Scan for the cell matching the given text and deliver its (X, Y) coordinate at center. 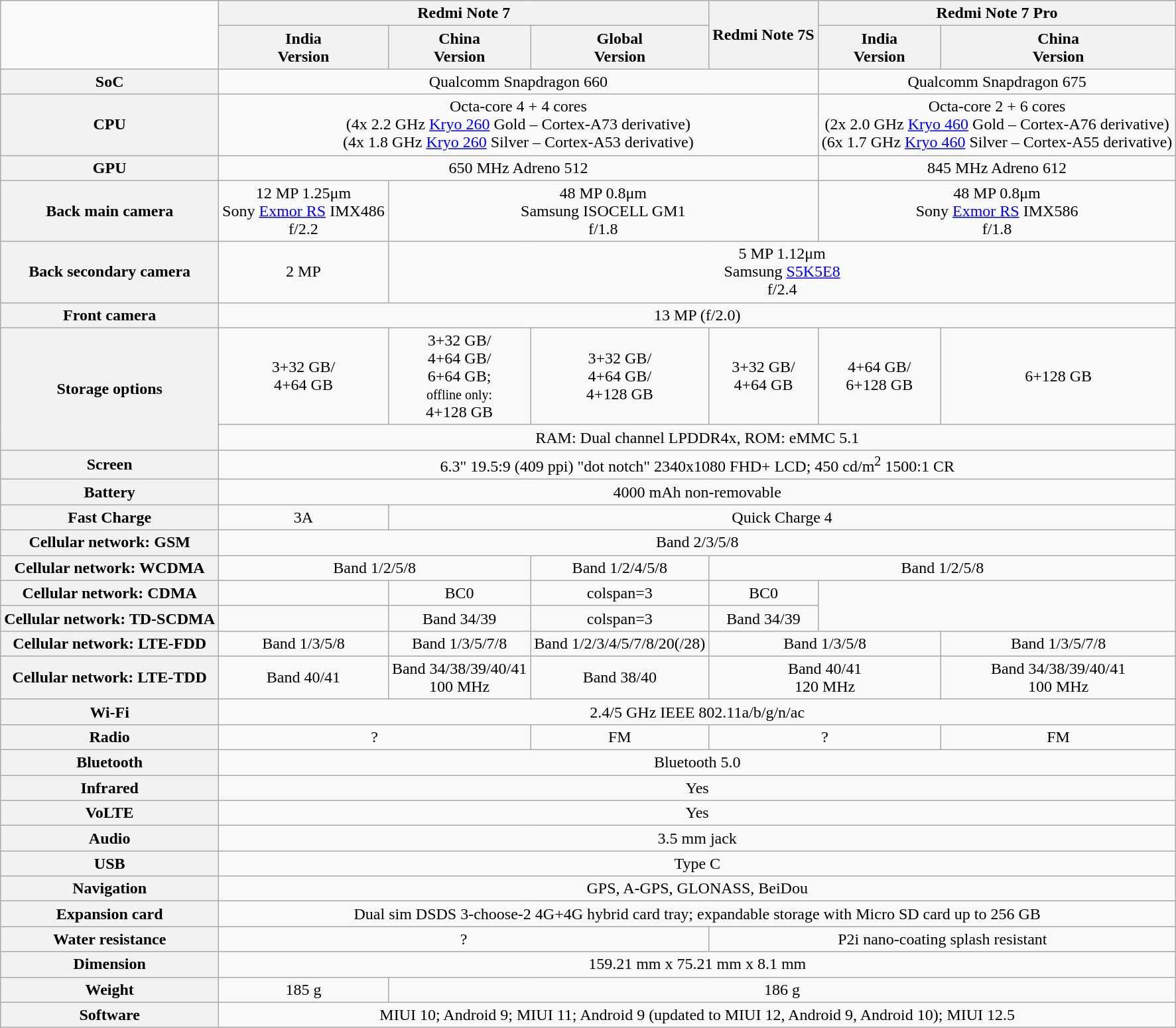
3.5 mm jack (698, 838)
Redmi Note 7 Pro (997, 13)
13 MP (f/2.0) (698, 315)
Water resistance (110, 939)
Storage options (110, 389)
Expansion card (110, 914)
GlobalVersion (620, 48)
4000 mAh non-removable (698, 492)
Fast Charge (110, 517)
Bluetooth (110, 763)
USB (110, 864)
Octa-core 4 + 4 cores(4x 2.2 GHz Kryo 260 Gold – Cortex-A73 derivative)(4x 1.8 GHz Kryo 260 Silver – Cortex-A53 derivative) (519, 125)
Software (110, 1015)
4+64 GB/6+128 GB (880, 376)
Cellular network: GSM (110, 543)
VoLTE (110, 813)
Cellular network: CDMA (110, 593)
48 MP 0.8μmSamsung ISOCELL GM1f/1.8 (603, 211)
3+32 GB/4+64 GB/4+128 GB (620, 376)
Redmi Note 7S (763, 34)
Cellular network: LTE-TDD (110, 678)
Audio (110, 838)
Dual sim DSDS 3-choose-2 4G+4G hybrid card tray; expandable storage with Micro SD card up to 256 GB (698, 914)
Back main camera (110, 211)
Infrared (110, 788)
Redmi Note 7 (464, 13)
Band 1/2/3/4/5/7/8/20(/28) (620, 643)
3A (304, 517)
2 MP (304, 272)
SoC (110, 82)
845 MHz Adreno 612 (997, 168)
Band 38/40 (620, 678)
5 MP 1.12μmSamsung S5K5E8f/2.4 (782, 272)
6+128 GB (1059, 376)
P2i nano-coating splash resistant (943, 939)
Qualcomm Snapdragon 660 (519, 82)
Bluetooth 5.0 (698, 763)
GPS, A-GPS, GLONASS, BeiDou (698, 889)
Octa-core 2 + 6 cores(2x 2.0 GHz Kryo 460 Gold – Cortex-A76 derivative)(6x 1.7 GHz Kryo 460 Silver – Cortex-A55 derivative) (997, 125)
Band 1/2/4/5/8 (620, 568)
Band 2/3/5/8 (698, 543)
48 MP 0.8μmSony Exmor RS IMX586f/1.8 (997, 211)
Cellular network: WCDMA (110, 568)
Band 40/41120 MHz (825, 678)
GPU (110, 168)
Cellular network: TD-SCDMA (110, 618)
159.21 mm x 75.21 mm x 8.1 mm (698, 964)
Cellular network: LTE-FDD (110, 643)
RAM: Dual channel LPDDR4x, ROM: eMMC 5.1 (698, 437)
3+32 GB/4+64 GB/6+64 GB;offline only:4+128 GB (459, 376)
Weight (110, 990)
Screen (110, 464)
Type C (698, 864)
Qualcomm Snapdragon 675 (997, 82)
Front camera (110, 315)
Back secondary camera (110, 272)
CPU (110, 125)
Battery (110, 492)
MIUI 10; Android 9; MIUI 11; Android 9 (updated to MIUI 12, Android 9, Android 10); MIUI 12.5 (698, 1015)
186 g (782, 990)
185 g (304, 990)
Band 40/41 (304, 678)
Quick Charge 4 (782, 517)
Radio (110, 737)
650 MHz Adreno 512 (519, 168)
Navigation (110, 889)
Dimension (110, 964)
2.4/5 GHz IEEE 802.11a/b/g/n/ac (698, 712)
12 MP 1.25μmSony Exmor RS IMX486f/2.2 (304, 211)
6.3" 19.5:9 (409 ppi) "dot notch" 2340x1080 FHD+ LCD; 450 cd/m2 1500:1 CR (698, 464)
Wi-Fi (110, 712)
